Search for the cell housing the specified text and yield its (X, Y) center coordinate. 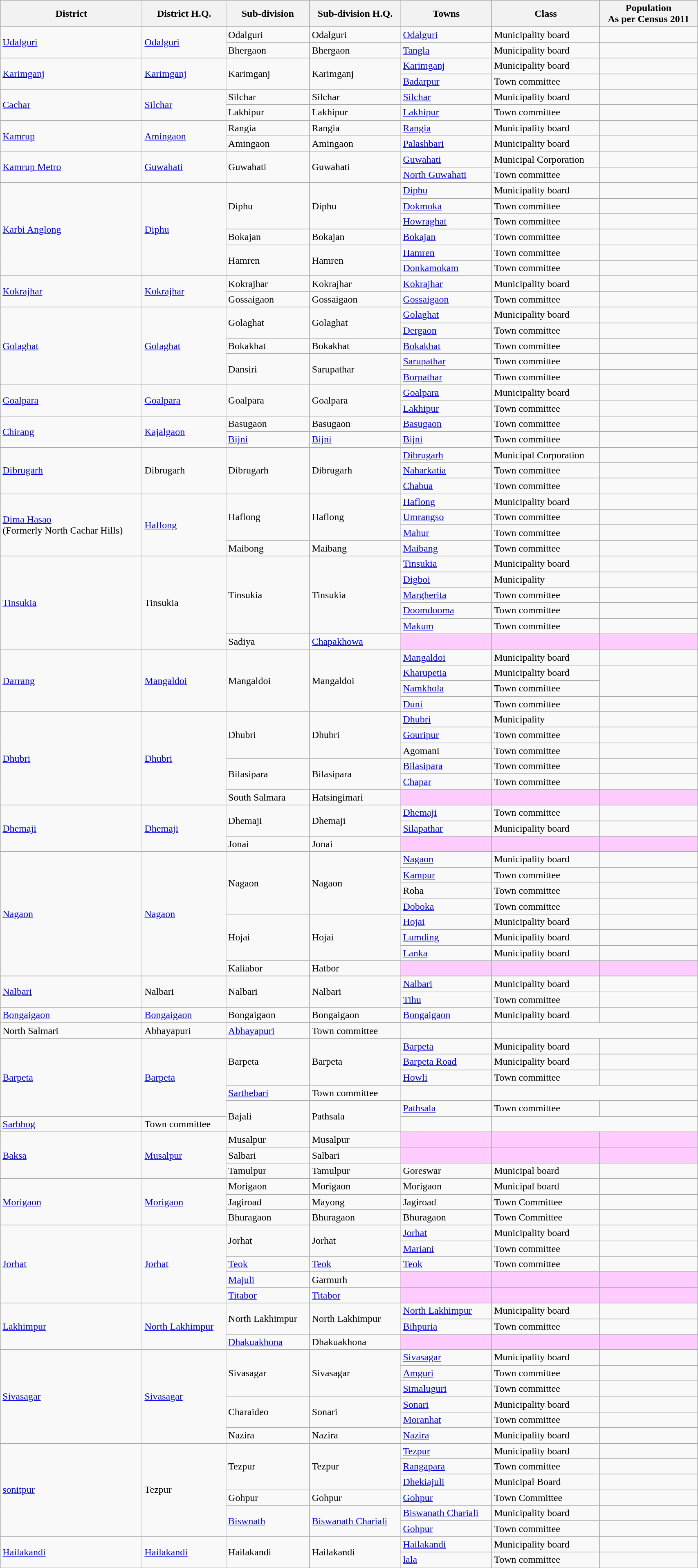
Maibong (268, 548)
Mariani (447, 1249)
Kaliabor (268, 969)
Dokmoka (447, 206)
Amguri (447, 1373)
Dergaon (447, 330)
Gouripur (447, 735)
Mahur (447, 533)
District (71, 14)
Bihpuria (447, 1326)
Howli (447, 1077)
Udalguri (71, 43)
Namkhola (447, 688)
Bajali (268, 1116)
Dansiri (268, 369)
Chirang (71, 431)
Rangapara (447, 1467)
Goreswar (447, 1171)
Kharupetia (447, 673)
Sarbhog (71, 1124)
South Salmara (268, 797)
Class (546, 14)
Chapar (447, 782)
Naharkatia (447, 471)
Population As per Census 2011 (649, 14)
Mayong (355, 1202)
Kampur (447, 875)
Doboka (447, 906)
Kamrup Metro (71, 167)
Garmurh (355, 1280)
Chapakhowa (355, 642)
Donkamokam (447, 268)
District H.Q. (184, 14)
Cachar (71, 105)
Sub-division (268, 14)
Borpathar (447, 377)
Tihu (447, 1000)
Umrangso (447, 517)
Kajalgaon (184, 431)
Howraghat (447, 222)
Sub-division H.Q. (355, 14)
Doomdooma (447, 610)
Towns (447, 14)
Makum (447, 626)
Moranhat (447, 1420)
North Guwahati (447, 175)
Lumding (447, 937)
Agomani (447, 751)
Badarpur (447, 81)
Charaideo (268, 1412)
Digboi (447, 579)
Roha (447, 891)
Dima Hasao(Formerly North Cachar Hills) (71, 525)
Hatbor (355, 969)
Sadiya (268, 642)
Sarthebari (268, 1093)
North Salmari (71, 1031)
Margherita (447, 595)
Palashbari (447, 144)
lala (447, 1560)
Duni (447, 704)
sonitpur (71, 1490)
Hatsingimari (355, 797)
Lakhimpur (71, 1326)
Municipal Board (546, 1482)
Darrang (71, 680)
Kamrup (71, 136)
Barpeta Road (447, 1062)
Dhekiajuli (447, 1482)
Karbi Anglong (71, 229)
Silapathar (447, 828)
Baksa (71, 1155)
Lanka (447, 953)
Majuli (268, 1280)
Simaluguri (447, 1389)
Chabua (447, 486)
Tangla (447, 50)
Biswnath (268, 1521)
